Identify which cell holds the provided text, then report its [X, Y] central coordinate. 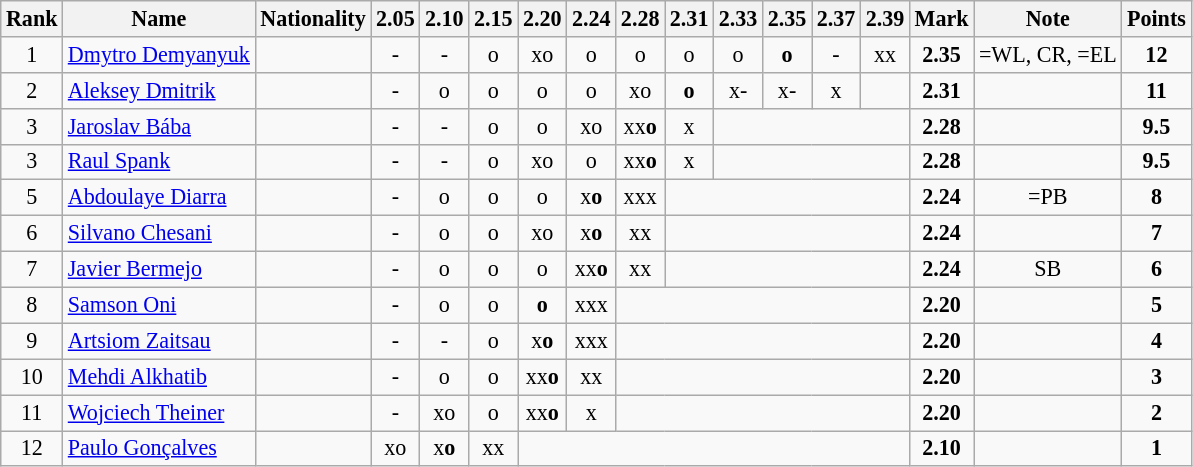
10 [32, 377]
=WL, CR, =EL [1048, 54]
Aleksey Dmitrik [159, 90]
Note [1048, 18]
Mark [941, 18]
Name [159, 18]
2.33 [738, 18]
Dmytro Demyanyuk [159, 54]
9 [32, 341]
Jaroslav Bába [159, 126]
SB [1048, 269]
4 [1156, 341]
Javier Bermejo [159, 269]
=PB [1048, 198]
Wojciech Theiner [159, 412]
Points [1156, 18]
Silvano Chesani [159, 233]
Abdoulaye Diarra [159, 198]
Raul Spank [159, 162]
Rank [32, 18]
Artsiom Zaitsau [159, 341]
2.15 [494, 18]
2.39 [884, 18]
Mehdi Alkhatib [159, 377]
Samson Oni [159, 305]
Paulo Gonçalves [159, 448]
2.05 [396, 18]
Nationality [313, 18]
2.37 [836, 18]
